Search for the cell housing the specified text and yield its [X, Y] center coordinate. 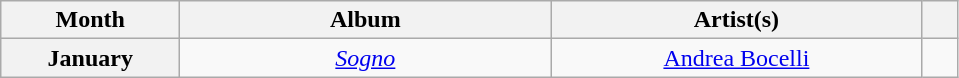
January [90, 58]
Month [90, 20]
Sogno [366, 58]
Andrea Bocelli [736, 58]
Album [366, 20]
Artist(s) [736, 20]
